Pinpoint the cell where the given text exists, returning its [X, Y] midpoint coordinate. 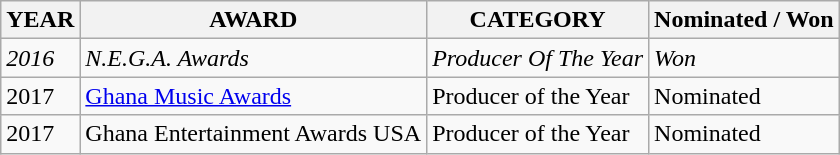
Nominated / Won [744, 20]
Producer Of The Year [538, 58]
AWARD [254, 20]
CATEGORY [538, 20]
YEAR [40, 20]
N.E.G.A. Awards [254, 58]
Won [744, 58]
2016 [40, 58]
Ghana Music Awards [254, 96]
Ghana Entertainment Awards USA [254, 134]
